Locate the cell with the specified text and output its [X, Y] center coordinate. 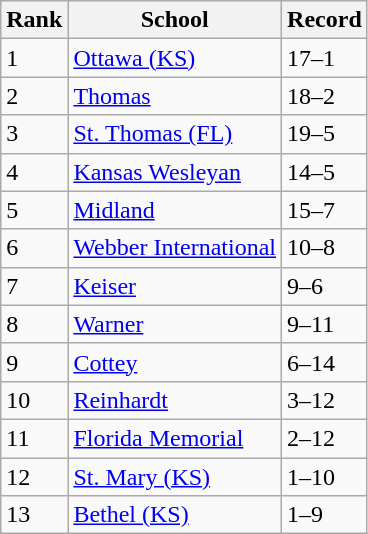
St. Mary (KS) [175, 477]
Record [325, 20]
17–1 [325, 58]
2 [34, 96]
9–11 [325, 324]
St. Thomas (FL) [175, 134]
6–14 [325, 362]
11 [34, 438]
Midland [175, 210]
19–5 [325, 134]
18–2 [325, 96]
1 [34, 58]
Kansas Wesleyan [175, 172]
8 [34, 324]
7 [34, 286]
14–5 [325, 172]
6 [34, 248]
9–6 [325, 286]
Florida Memorial [175, 438]
1–10 [325, 477]
Thomas [175, 96]
1–9 [325, 515]
Ottawa (KS) [175, 58]
Rank [34, 20]
10–8 [325, 248]
Warner [175, 324]
4 [34, 172]
Reinhardt [175, 400]
Webber International [175, 248]
Bethel (KS) [175, 515]
2–12 [325, 438]
3 [34, 134]
10 [34, 400]
Cottey [175, 362]
School [175, 20]
3–12 [325, 400]
5 [34, 210]
Keiser [175, 286]
12 [34, 477]
9 [34, 362]
15–7 [325, 210]
13 [34, 515]
